Scan for the cell matching the given text and deliver its [x, y] coordinate at center. 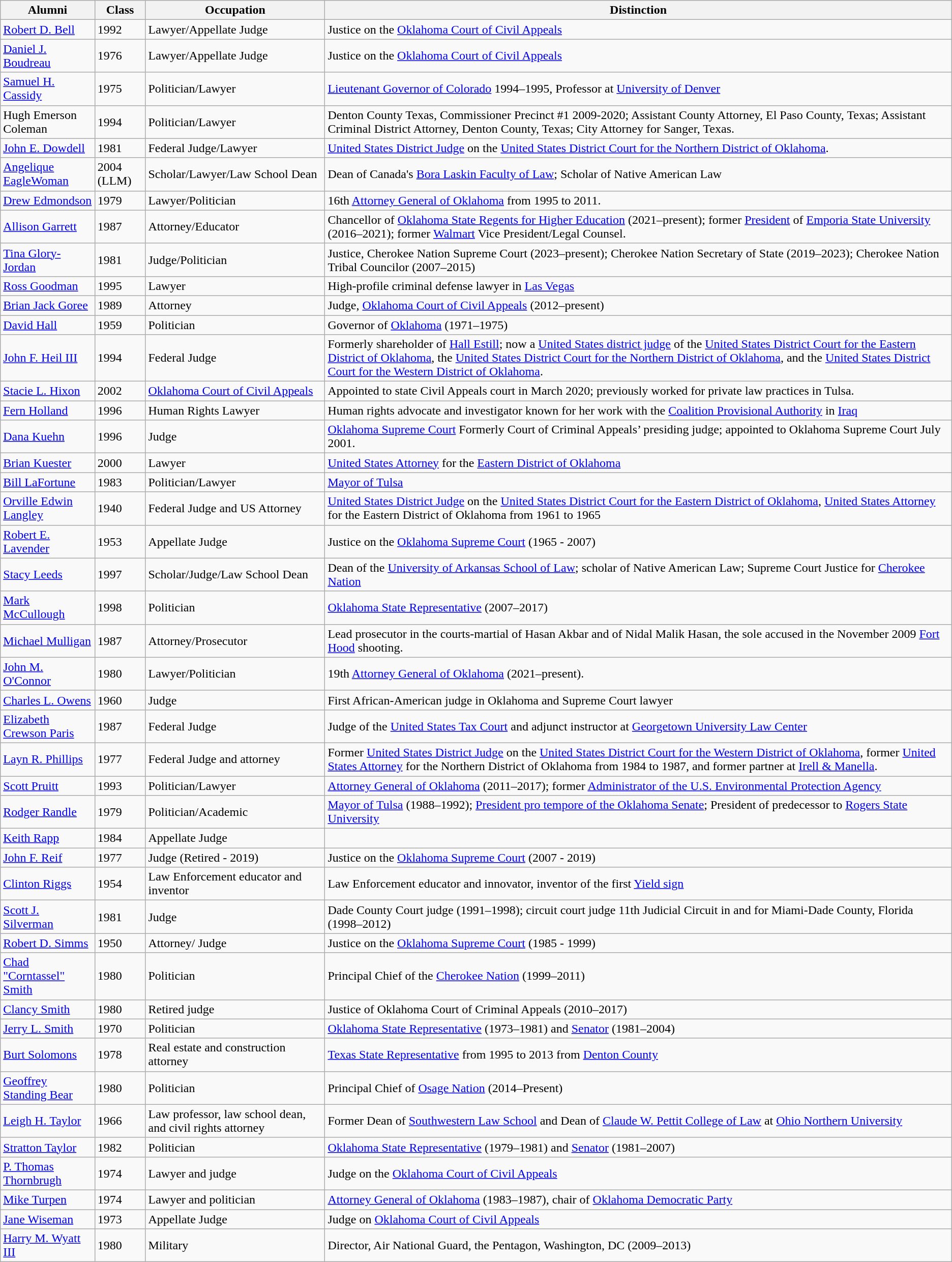
Scott Pruitt [48, 786]
Principal Chief of the Cherokee Nation (1999–2011) [638, 976]
Jane Wiseman [48, 1219]
Director, Air National Guard, the Pentagon, Washington, DC (2009–2013) [638, 1245]
Attorney/Educator [235, 227]
John F. Reif [48, 858]
Harry M. Wyatt III [48, 1245]
1950 [120, 943]
1978 [120, 1055]
Mayor of Tulsa (1988–1992); President pro tempore of the Oklahoma Senate; President of predecessor to Rogers State University [638, 812]
1959 [120, 325]
1966 [120, 1121]
Oklahoma Supreme Court Formerly Court of Criminal Appeals’ presiding judge; appointed to Oklahoma Supreme Court July 2001. [638, 436]
Michael Mulligan [48, 641]
Judge of the United States Tax Court and adjunct instructor at Georgetown University Law Center [638, 726]
Former Dean of Southwestern Law School and Dean of Claude W. Pettit College of Law at Ohio Northern University [638, 1121]
Law professor, law school dean, and civil rights attorney [235, 1121]
John E. Dowdell [48, 148]
Jerry L. Smith [48, 1029]
Attorney/Prosecutor [235, 641]
1940 [120, 509]
Judge on the Oklahoma Court of Civil Appeals [638, 1173]
19th Attorney General of Oklahoma (2021–present). [638, 673]
Lieutenant Governor of Colorado 1994–1995, Professor at University of Denver [638, 89]
1960 [120, 700]
1970 [120, 1029]
Real estate and construction attorney [235, 1055]
Attorney General of Oklahoma (2011–2017); former Administrator of the U.S. Environmental Protection Agency [638, 786]
Politician/Academic [235, 812]
Dean of the University of Arkansas School of Law; scholar of Native American Law; Supreme Court Justice for Cherokee Nation [638, 575]
1973 [120, 1219]
David Hall [48, 325]
Attorney/ Judge [235, 943]
1993 [120, 786]
1989 [120, 305]
Fern Holland [48, 410]
Judge (Retired - 2019) [235, 858]
Appointed to state Civil Appeals court in March 2020; previously worked for private law practices in Tulsa. [638, 391]
Geoffrey Standing Bear [48, 1088]
Distinction [638, 10]
Judge on Oklahoma Court of Civil Appeals [638, 1219]
High-profile criminal defense lawyer in Las Vegas [638, 286]
Clancy Smith [48, 1009]
Lawyer and judge [235, 1173]
Human rights advocate and investigator known for her work with the Coalition Provisional Authority in Iraq [638, 410]
Judge, Oklahoma Court of Civil Appeals (2012–present) [638, 305]
1982 [120, 1147]
Stacie L. Hixon [48, 391]
2000 [120, 463]
Military [235, 1245]
Oklahoma State Representative (1973–1981) and Senator (1981–2004) [638, 1029]
Judge/Politician [235, 259]
Attorney General of Oklahoma (1983–1987), chair of Oklahoma Democratic Party [638, 1199]
Mike Turpen [48, 1199]
Robert D. Simms [48, 943]
Governor of Oklahoma (1971–1975) [638, 325]
Dade County Court judge (1991–1998); circuit court judge 11th Judicial Circuit in and for Miami-Dade County, Florida (1998–2012) [638, 917]
Retired judge [235, 1009]
1997 [120, 575]
Federal Judge/Lawyer [235, 148]
Federal Judge and attorney [235, 759]
Mayor of Tulsa [638, 482]
Oklahoma Court of Civil Appeals [235, 391]
Justice on the Oklahoma Supreme Court (1965 - 2007) [638, 541]
1998 [120, 607]
Keith Rapp [48, 838]
Stacy Leeds [48, 575]
Brian Jack Goree [48, 305]
Scott J. Silverman [48, 917]
Dean of Canada's Bora Laskin Faculty of Law; Scholar of Native American Law [638, 174]
Lawyer and politician [235, 1199]
Alumni [48, 10]
1992 [120, 30]
Attorney [235, 305]
Charles L. Owens [48, 700]
Elizabeth Crewson Paris [48, 726]
Robert D. Bell [48, 30]
2002 [120, 391]
Tina Glory-Jordan [48, 259]
Class [120, 10]
Dana Kuehn [48, 436]
Layn R. Phillips [48, 759]
1976 [120, 56]
Orville Edwin Langley [48, 509]
1984 [120, 838]
Bill LaFortune [48, 482]
1953 [120, 541]
United States Attorney for the Eastern District of Oklahoma [638, 463]
P. Thomas Thornbrugh [48, 1173]
Samuel H. Cassidy [48, 89]
Leigh H. Taylor [48, 1121]
2004 (LLM) [120, 174]
Oklahoma State Representative (2007–2017) [638, 607]
Brian Kuester [48, 463]
Texas State Representative from 1995 to 2013 from Denton County [638, 1055]
1995 [120, 286]
Justice on the Oklahoma Supreme Court (1985 - 1999) [638, 943]
John F. Heil III [48, 358]
Clinton Riggs [48, 884]
Robert E. Lavender [48, 541]
Daniel J. Boudreau [48, 56]
Drew Edmondson [48, 200]
Law Enforcement educator and inventor [235, 884]
Scholar/Lawyer/Law School Dean [235, 174]
First African-American judge in Oklahoma and Supreme Court lawyer [638, 700]
Justice, Cherokee Nation Supreme Court (2023–present); Cherokee Nation Secretary of State (2019–2023); Cherokee Nation Tribal Councilor (2007–2015) [638, 259]
Law Enforcement educator and innovator, inventor of the first Yield sign [638, 884]
John M. O'Connor [48, 673]
Scholar/Judge/Law School Dean [235, 575]
Allison Garrett [48, 227]
Hugh Emerson Coleman [48, 122]
1983 [120, 482]
16th Attorney General of Oklahoma from 1995 to 2011. [638, 200]
Burt Solomons [48, 1055]
Principal Chief of Osage Nation (2014–Present) [638, 1088]
Rodger Randle [48, 812]
1975 [120, 89]
Oklahoma State Representative (1979–1981) and Senator (1981–2007) [638, 1147]
Human Rights Lawyer [235, 410]
Occupation [235, 10]
Stratton Taylor [48, 1147]
United States District Judge on the United States District Court for the Northern District of Oklahoma. [638, 148]
Justice of Oklahoma Court of Criminal Appeals (2010–2017) [638, 1009]
Angelique EagleWoman [48, 174]
1954 [120, 884]
Ross Goodman [48, 286]
Chad "Corntassel" Smith [48, 976]
Lead prosecutor in the courts-martial of Hasan Akbar and of Nidal Malik Hasan, the sole accused in the November 2009 Fort Hood shooting. [638, 641]
Federal Judge and US Attorney [235, 509]
Justice on the Oklahoma Supreme Court (2007 - 2019) [638, 858]
Mark McCullough [48, 607]
